Output the (X, Y) coordinate of the center of the cell containing the given text.  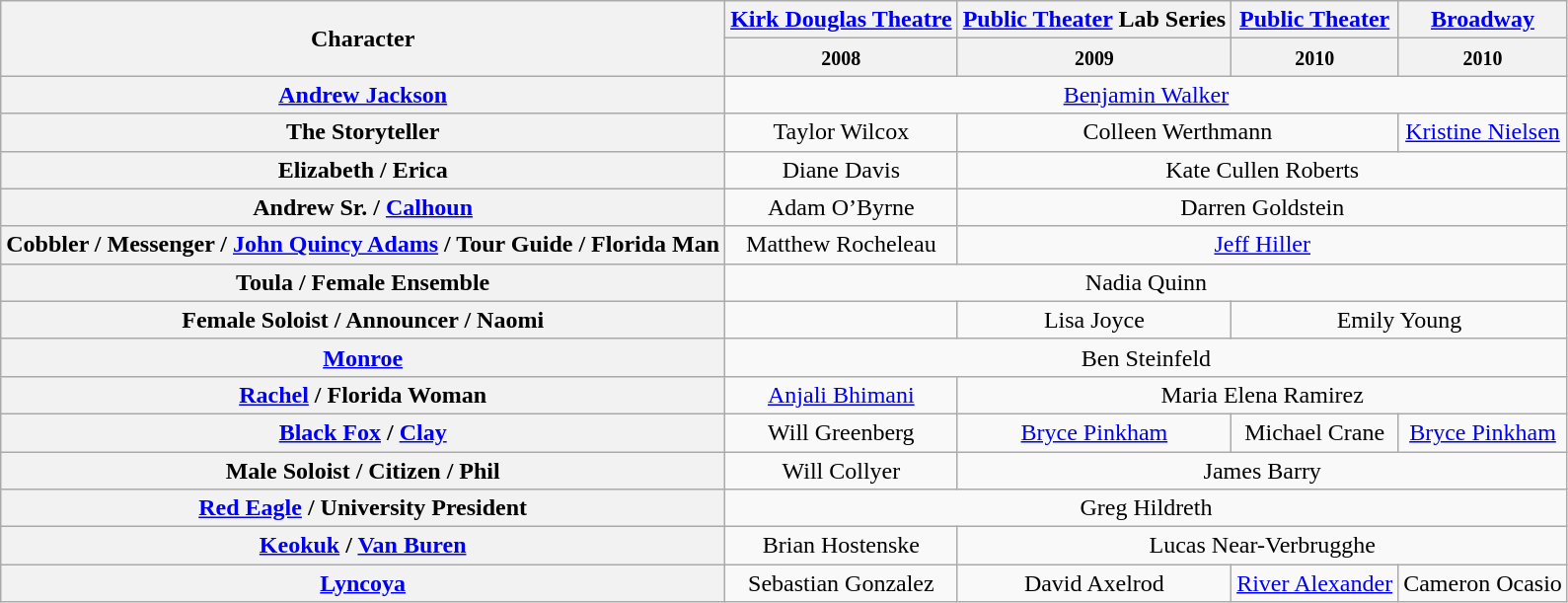
Male Soloist / Citizen / Phil (363, 471)
Will Collyer (842, 471)
2009 (1094, 57)
Public Theater (1314, 20)
Andrew Jackson (363, 95)
Emily Young (1399, 320)
Kirk Douglas Theatre (842, 20)
Keokuk / Van Buren (363, 546)
Will Greenberg (842, 432)
2008 (842, 57)
Lisa Joyce (1094, 320)
Broadway (1483, 20)
Red Eagle / University President (363, 508)
River Alexander (1314, 583)
Elizabeth / Erica (363, 170)
Nadia Quinn (1147, 282)
Anjali Bhimani (842, 395)
Character (363, 38)
David Axelrod (1094, 583)
Diane Davis (842, 170)
Cameron Ocasio (1483, 583)
Matthew Rocheleau (842, 245)
Cobbler / Messenger / John Quincy Adams / Tour Guide / Florida Man (363, 245)
Lyncoya (363, 583)
Jeff Hiller (1262, 245)
Kate Cullen Roberts (1262, 170)
Lucas Near-Verbrugghe (1262, 546)
Toula / Female Ensemble (363, 282)
Andrew Sr. / Calhoun (363, 207)
Female Soloist / Announcer / Naomi (363, 320)
Public Theater Lab Series (1094, 20)
Kristine Nielsen (1483, 132)
Benjamin Walker (1147, 95)
Colleen Werthmann (1178, 132)
Michael Crane (1314, 432)
Adam O’Byrne (842, 207)
Monroe (363, 357)
Black Fox / Clay (363, 432)
Rachel / Florida Woman (363, 395)
Taylor Wilcox (842, 132)
The Storyteller (363, 132)
Sebastian Gonzalez (842, 583)
Ben Steinfeld (1147, 357)
Greg Hildreth (1147, 508)
Darren Goldstein (1262, 207)
Maria Elena Ramirez (1262, 395)
Brian Hostenske (842, 546)
James Barry (1262, 471)
